Return (x, y) of the center of cell containing provided text 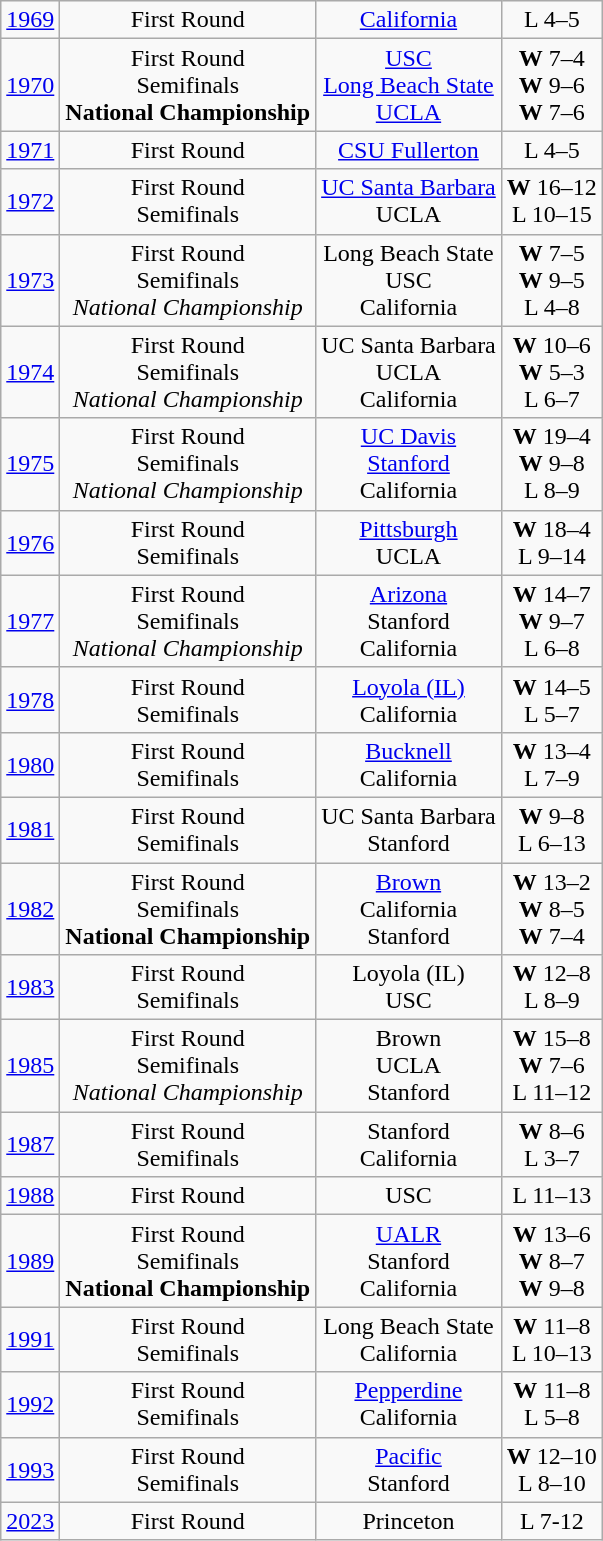
1978 (30, 700)
ArizonaStanfordCalifornia (409, 621)
1974 (30, 372)
Loyola (IL)USC (409, 988)
Long Beach StateCalifornia (409, 1340)
1985 (30, 1066)
USC (409, 1196)
UC Santa BarbaraUCLA (409, 202)
USCLong Beach StateUCLA (409, 85)
W 18–4L 9–14 (552, 542)
1989 (30, 1261)
PepperdineCalifornia (409, 1404)
1993 (30, 1470)
W 14–7W 9–7L 6–8 (552, 621)
PacificStanford (409, 1470)
W 13–2W 8–5W 7–4 (552, 908)
1972 (30, 202)
W 11–8L 10–13 (552, 1340)
UC DavisStanfordCalifornia (409, 464)
W 15–8W 7–6L 11–12 (552, 1066)
W 12–8L 8–9 (552, 988)
W 16–12L 10–15 (552, 202)
StanfordCalifornia (409, 1144)
1991 (30, 1340)
W 12–10L 8–10 (552, 1470)
1969 (30, 20)
L 7-12 (552, 1521)
W 13–4L 7–9 (552, 764)
1988 (30, 1196)
BrownUCLAStanford (409, 1066)
BrownCaliforniaStanford (409, 908)
1977 (30, 621)
W 11–8L 5–8 (552, 1404)
Loyola (IL)California (409, 700)
1975 (30, 464)
W 19–4W 9–8L 8–9 (552, 464)
W 7–5W 9–5L 4–8 (552, 280)
W 10–6W 5–3L 6–7 (552, 372)
California (409, 20)
W 13–6W 8–7W 9–8 (552, 1261)
1982 (30, 908)
W 8–6L 3–7 (552, 1144)
PittsburghUCLA (409, 542)
1987 (30, 1144)
1992 (30, 1404)
UC Santa BarbaraStanford (409, 830)
1980 (30, 764)
2023 (30, 1521)
Long Beach StateUSCCalifornia (409, 280)
1971 (30, 150)
1973 (30, 280)
1983 (30, 988)
CSU Fullerton (409, 150)
Princeton (409, 1521)
UC Santa BarbaraUCLACalifornia (409, 372)
UALRStanfordCalifornia (409, 1261)
W 9–8L 6–13 (552, 830)
1981 (30, 830)
1976 (30, 542)
BucknellCalifornia (409, 764)
W 14–5L 5–7 (552, 700)
W 7–4W 9–6W 7–6 (552, 85)
L 11–13 (552, 1196)
1970 (30, 85)
